Capture the cell that displays the provided text and extract its (X, Y) central coordinate. 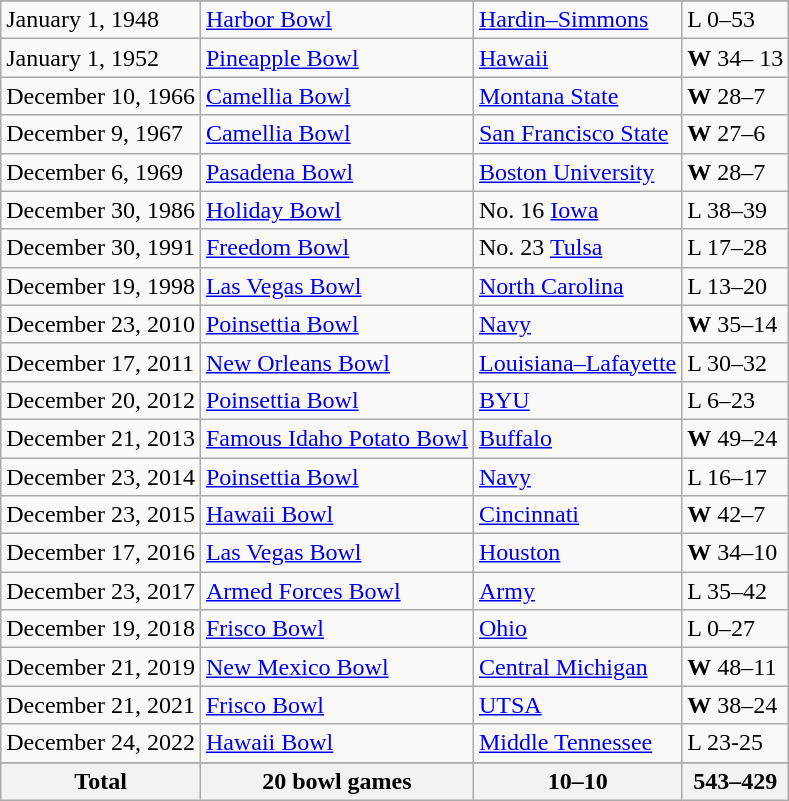
L 13–20 (736, 286)
20 bowl games (336, 781)
W 38–24 (736, 705)
Armed Forces Bowl (336, 591)
Cincinnati (577, 515)
January 1, 1948 (101, 20)
10–10 (577, 781)
W 49–24 (736, 438)
December 23, 2017 (101, 591)
Houston (577, 553)
L 17–28 (736, 248)
543–429 (736, 781)
Pasadena Bowl (336, 172)
W 34–10 (736, 553)
W 27–6 (736, 134)
December 6, 1969 (101, 172)
Buffalo (577, 438)
L 30–32 (736, 362)
Boston University (577, 172)
No. 16 Iowa (577, 210)
L 0–27 (736, 629)
December 23, 2015 (101, 515)
December 21, 2021 (101, 705)
North Carolina (577, 286)
Famous Idaho Potato Bowl (336, 438)
Army (577, 591)
December 23, 2010 (101, 324)
December 19, 1998 (101, 286)
January 1, 1952 (101, 58)
No. 23 Tulsa (577, 248)
Middle Tennessee (577, 743)
December 20, 2012 (101, 400)
New Mexico Bowl (336, 667)
December 9, 1967 (101, 134)
Freedom Bowl (336, 248)
December 19, 2018 (101, 629)
December 21, 2019 (101, 667)
Pineapple Bowl (336, 58)
Hardin–Simmons (577, 20)
UTSA (577, 705)
San Francisco State (577, 134)
December 23, 2014 (101, 477)
L 38–39 (736, 210)
December 21, 2013 (101, 438)
W 48–11 (736, 667)
December 30, 1991 (101, 248)
Ohio (577, 629)
December 17, 2011 (101, 362)
December 24, 2022 (101, 743)
W 42–7 (736, 515)
Montana State (577, 96)
L 0–53 (736, 20)
Holiday Bowl (336, 210)
W 35–14 (736, 324)
December 30, 1986 (101, 210)
Harbor Bowl (336, 20)
L 16–17 (736, 477)
New Orleans Bowl (336, 362)
December 17, 2016 (101, 553)
BYU (577, 400)
L 23-25 (736, 743)
Total (101, 781)
Louisiana–Lafayette (577, 362)
December 10, 1966 (101, 96)
Central Michigan (577, 667)
Hawaii (577, 58)
L 6–23 (736, 400)
W 34– 13 (736, 58)
L 35–42 (736, 591)
